Scan for the cell matching the given text and deliver its [x, y] coordinate at center. 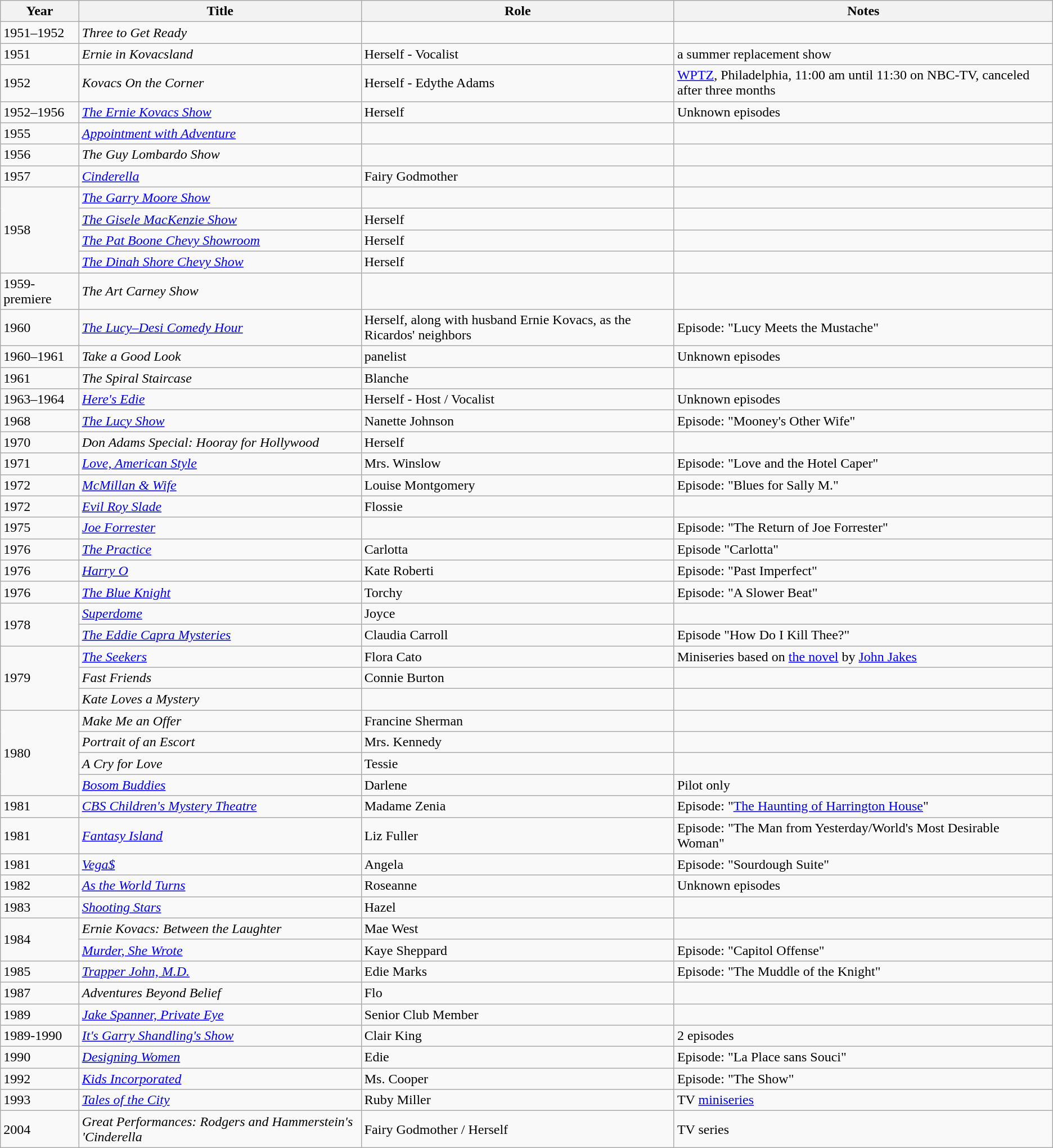
1961 [39, 378]
The Blue Knight [220, 592]
Claudia Carroll [517, 635]
Nanette Johnson [517, 421]
Episode: "Sourdough Suite" [863, 864]
Episode: "The Haunting of Harrington House" [863, 806]
1984 [39, 939]
Herself, along with husband Ernie Kovacs, as the Ricardos' neighbors [517, 328]
Joe Forrester [220, 528]
1992 [39, 1079]
Take a Good Look [220, 357]
Bosom Buddies [220, 785]
Roseanne [517, 886]
Love, American Style [220, 464]
Pilot only [863, 785]
1983 [39, 907]
1963–1964 [39, 400]
The Art Carney Show [220, 290]
1951 [39, 54]
Fast Friends [220, 678]
The Gisele MacKenzie Show [220, 219]
Kovacs On the Corner [220, 83]
Jake Spanner, Private Eye [220, 1015]
Episode "How Do I Kill Thee?" [863, 635]
Three to Get Ready [220, 33]
Adventures Beyond Belief [220, 993]
The Spiral Staircase [220, 378]
The Pat Boone Chevy Showroom [220, 240]
Year [39, 11]
Ruby Miller [517, 1100]
Episode: "A Slower Beat" [863, 592]
Mrs. Winslow [517, 464]
Ms. Cooper [517, 1079]
a summer replacement show [863, 54]
1960–1961 [39, 357]
Hazel [517, 907]
Cinderella [220, 176]
Episode: "Capitol Offense" [863, 950]
Herself - Edythe Adams [517, 83]
Episode: "Mooney's Other Wife" [863, 421]
Great Performances: Rodgers and Hammerstein's 'Cinderella [220, 1129]
1968 [39, 421]
1952–1956 [39, 112]
WPTZ, Philadelphia, 11:00 am until 11:30 on NBC-TV, canceled after three months [863, 83]
Make Me an Offer [220, 721]
Herself - Vocalist [517, 54]
The Lucy–Desi Comedy Hour [220, 328]
Madame Zenia [517, 806]
Connie Burton [517, 678]
The Garry Moore Show [220, 198]
1952 [39, 83]
1951–1952 [39, 33]
1989-1990 [39, 1036]
Superdome [220, 613]
Appointment with Adventure [220, 133]
Don Adams Special: Hooray for Hollywood [220, 442]
1957 [39, 176]
Clair King [517, 1036]
A Cry for Love [220, 764]
Edie Marks [517, 971]
Carlotta [517, 549]
2004 [39, 1129]
Senior Club Member [517, 1015]
Harry O [220, 571]
1958 [39, 230]
Episode: "Lucy Meets the Mustache" [863, 328]
1955 [39, 133]
1980 [39, 753]
Murder, She Wrote [220, 950]
Episode: "Love and the Hotel Caper" [863, 464]
Flo [517, 993]
Portrait of an Escort [220, 742]
Mrs. Kennedy [517, 742]
Mae West [517, 929]
1982 [39, 886]
Louise Montgomery [517, 485]
1960 [39, 328]
Fairy Godmother / Herself [517, 1129]
Angela [517, 864]
panelist [517, 357]
McMillan & Wife [220, 485]
1989 [39, 1015]
Episode: "The Show" [863, 1079]
Title [220, 11]
1990 [39, 1057]
Kate Roberti [517, 571]
The Ernie Kovacs Show [220, 112]
The Guy Lombardo Show [220, 155]
The Eddie Capra Mysteries [220, 635]
1975 [39, 528]
Kate Loves a Mystery [220, 699]
Miniseries based on the novel by John Jakes [863, 657]
1970 [39, 442]
Kids Incorporated [220, 1079]
1987 [39, 993]
Liz Fuller [517, 835]
The Dinah Shore Chevy Show [220, 262]
1978 [39, 624]
Torchy [517, 592]
CBS Children's Mystery Theatre [220, 806]
1979 [39, 678]
Notes [863, 11]
1956 [39, 155]
Evil Roy Slade [220, 506]
2 episodes [863, 1036]
Francine Sherman [517, 721]
Episode: "The Return of Joe Forrester" [863, 528]
1959-premiere [39, 290]
Episode "Carlotta" [863, 549]
Tales of the City [220, 1100]
The Practice [220, 549]
Blanche [517, 378]
As the World Turns [220, 886]
Here's Edie [220, 400]
Episode: "Past Imperfect" [863, 571]
Fairy Godmother [517, 176]
Role [517, 11]
Tessie [517, 764]
Darlene [517, 785]
The Seekers [220, 657]
Fantasy Island [220, 835]
Designing Women [220, 1057]
Flora Cato [517, 657]
Ernie Kovacs: Between the Laughter [220, 929]
Episode: "La Place sans Souci" [863, 1057]
Vega$ [220, 864]
Episode: "The Muddle of the Knight" [863, 971]
Episode: "Blues for Sally M." [863, 485]
1985 [39, 971]
It's Garry Shandling's Show [220, 1036]
The Lucy Show [220, 421]
Episode: "The Man from Yesterday/World's Most Desirable Woman" [863, 835]
Herself - Host / Vocalist [517, 400]
Flossie [517, 506]
Trapper John, M.D. [220, 971]
TV series [863, 1129]
Kaye Sheppard [517, 950]
Edie [517, 1057]
Joyce [517, 613]
1993 [39, 1100]
Shooting Stars [220, 907]
TV miniseries [863, 1100]
Ernie in Kovacsland [220, 54]
1971 [39, 464]
